Identify which cell holds the provided text, then report its [X, Y] central coordinate. 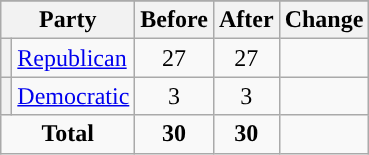
Republican [74, 58]
Democratic [74, 96]
Change [324, 20]
Before [174, 20]
Party [68, 20]
After [246, 20]
Total [68, 134]
